From the cell containing the given text, extract its center point as [X, Y] coordinate. 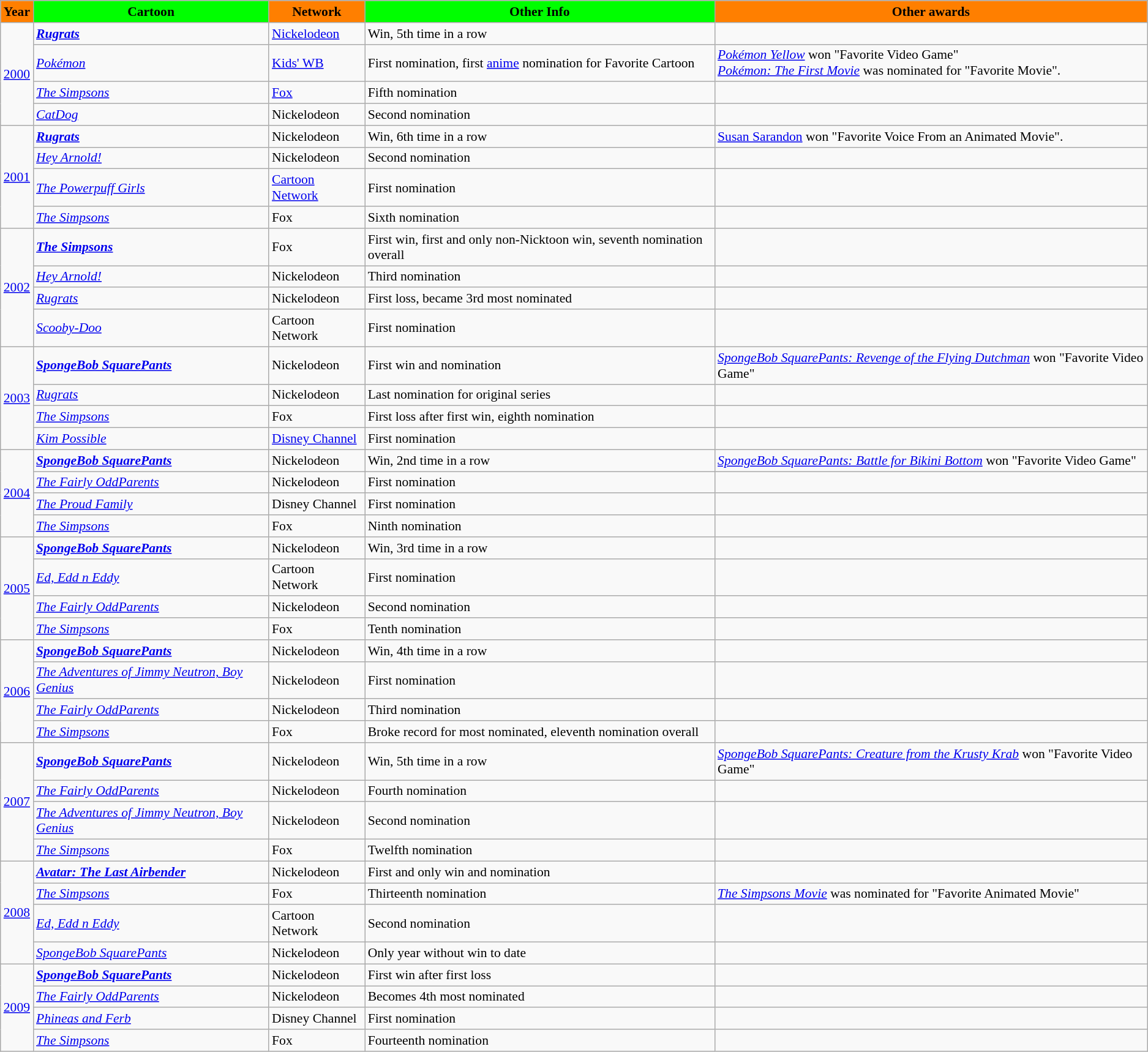
Thirteenth nomination [540, 894]
Sixth nomination [540, 217]
Susan Sarandon won "Favorite Voice From an Animated Movie". [931, 137]
Fifth nomination [540, 93]
First and only win and nomination [540, 872]
The Powerpuff Girls [151, 187]
2003 [17, 398]
Other Info [540, 12]
Network [317, 12]
Ninth nomination [540, 526]
CatDog [151, 115]
Fourteenth nomination [540, 1040]
2007 [17, 802]
2008 [17, 912]
First win, first and only non-Nicktoon win, seventh nomination overall [540, 247]
Win, 2nd time in a row [540, 460]
First nomination, first anime nomination for Favorite Cartoon [540, 62]
First loss after first win, eighth nomination [540, 417]
Win, 6th time in a row [540, 137]
2000 [17, 74]
Becomes 4th most nominated [540, 997]
Scooby-Doo [151, 328]
2006 [17, 691]
Other awards [931, 12]
Twelfth nomination [540, 851]
Kim Possible [151, 439]
SpongeBob SquarePants: Creature from the Krusty Krab won "Favorite Video Game" [931, 762]
2005 [17, 588]
First loss, became 3rd most nominated [540, 299]
The Simpsons Movie was nominated for "Favorite Animated Movie" [931, 894]
The Proud Family [151, 505]
SpongeBob SquarePants: Battle for Bikini Bottom won "Favorite Video Game" [931, 460]
2002 [17, 288]
Phineas and Ferb [151, 1019]
Cartoon [151, 12]
Year [17, 12]
Avatar: The Last Airbender [151, 872]
2009 [17, 1007]
Pokémon Yellow won "Favorite Video Game" Pokémon: The First Movie was nominated for "Favorite Movie". [931, 62]
Tenth nomination [540, 629]
2004 [17, 493]
Last nomination for original series [540, 395]
Only year without win to date [540, 953]
SpongeBob SquarePants: Revenge of the Flying Dutchman won "Favorite Video Game" [931, 365]
First win and nomination [540, 365]
Broke record for most nominated, eleventh nomination overall [540, 732]
Kids' WB [317, 62]
Pokémon [151, 62]
First win after first loss [540, 975]
Win, 3rd time in a row [540, 548]
Fourth nomination [540, 791]
2001 [17, 177]
Win, 4th time in a row [540, 651]
